Detect which cell encompasses the target text, then output its [X, Y] center coordinate. 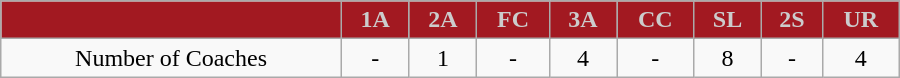
2S [792, 20]
FC [513, 20]
1 [443, 58]
2A [443, 20]
CC [656, 20]
3A [583, 20]
Number of Coaches [172, 58]
SL [728, 20]
8 [728, 58]
1A [375, 20]
UR [860, 20]
